Capture the cell that displays the provided text and extract its [x, y] central coordinate. 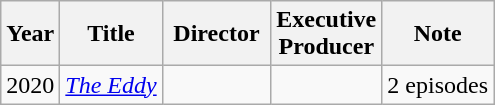
2 episodes [438, 85]
Year [30, 34]
ExecutiveProducer [326, 34]
Note [438, 34]
Title [111, 34]
2020 [30, 85]
The Eddy [111, 85]
Director [216, 34]
